Search for the cell housing the specified text and yield its (X, Y) center coordinate. 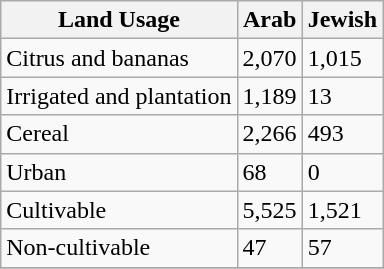
Irrigated and plantation (119, 96)
Jewish (342, 20)
Citrus and bananas (119, 58)
47 (270, 248)
1,189 (270, 96)
Cereal (119, 134)
493 (342, 134)
Non-cultivable (119, 248)
Arab (270, 20)
2,266 (270, 134)
1,015 (342, 58)
68 (270, 172)
Urban (119, 172)
Cultivable (119, 210)
2,070 (270, 58)
Land Usage (119, 20)
13 (342, 96)
57 (342, 248)
1,521 (342, 210)
5,525 (270, 210)
0 (342, 172)
